From the cell containing the given text, extract its center point as (X, Y) coordinate. 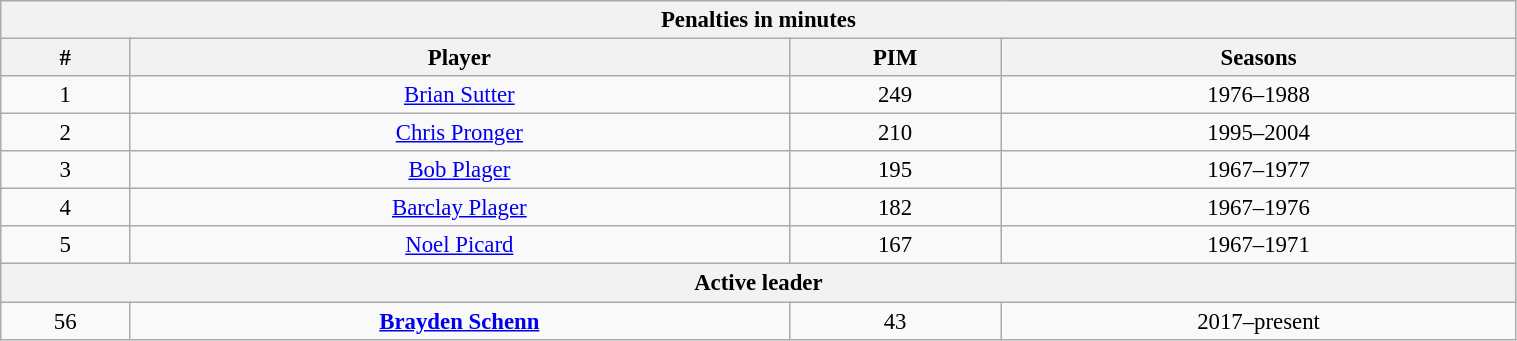
2 (66, 133)
Active leader (758, 283)
Brian Sutter (460, 95)
1967–1977 (1258, 170)
Brayden Schenn (460, 321)
PIM (895, 58)
# (66, 58)
249 (895, 95)
Barclay Plager (460, 208)
1 (66, 95)
1976–1988 (1258, 95)
1995–2004 (1258, 133)
5 (66, 245)
Player (460, 58)
Penalties in minutes (758, 20)
1967–1971 (1258, 245)
Noel Picard (460, 245)
Chris Pronger (460, 133)
Seasons (1258, 58)
3 (66, 170)
43 (895, 321)
4 (66, 208)
195 (895, 170)
Bob Plager (460, 170)
1967–1976 (1258, 208)
210 (895, 133)
56 (66, 321)
2017–present (1258, 321)
167 (895, 245)
182 (895, 208)
